Capture the cell that displays the provided text and extract its [X, Y] central coordinate. 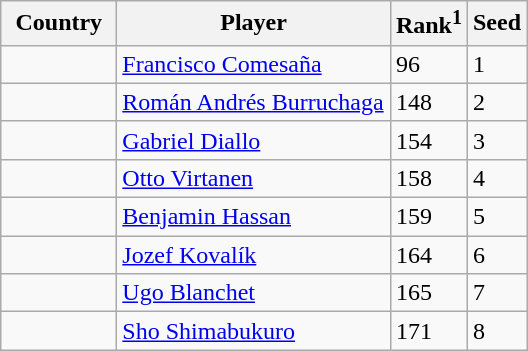
3 [496, 140]
Gabriel Diallo [254, 140]
Seed [496, 24]
171 [428, 331]
6 [496, 255]
2 [496, 102]
Sho Shimabukuro [254, 331]
Otto Virtanen [254, 178]
1 [496, 64]
7 [496, 293]
8 [496, 331]
4 [496, 178]
Country [59, 24]
158 [428, 178]
Rank1 [428, 24]
164 [428, 255]
Ugo Blanchet [254, 293]
Román Andrés Burruchaga [254, 102]
96 [428, 64]
159 [428, 217]
5 [496, 217]
Francisco Comesaña [254, 64]
Benjamin Hassan [254, 217]
165 [428, 293]
Jozef Kovalík [254, 255]
148 [428, 102]
154 [428, 140]
Player [254, 24]
